Extract the (x, y) coordinate from the center of the cell holding the provided text.  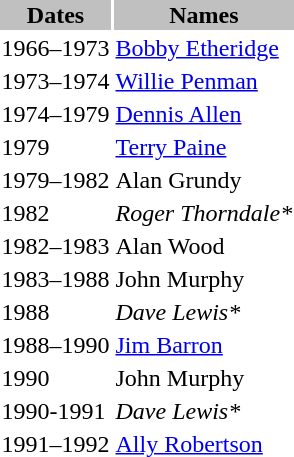
1973–1974 (56, 81)
Jim Barron (204, 345)
Bobby Etheridge (204, 48)
Alan Wood (204, 246)
1990-1991 (56, 411)
1974–1979 (56, 114)
1966–1973 (56, 48)
Dennis Allen (204, 114)
Alan Grundy (204, 180)
1983–1988 (56, 279)
1979 (56, 147)
1979–1982 (56, 180)
1988 (56, 312)
Willie Penman (204, 81)
Names (204, 15)
1988–1990 (56, 345)
1982–1983 (56, 246)
1990 (56, 378)
Roger Thorndale* (204, 213)
Dates (56, 15)
1982 (56, 213)
Terry Paine (204, 147)
